Return [X, Y] of the center of cell containing provided text 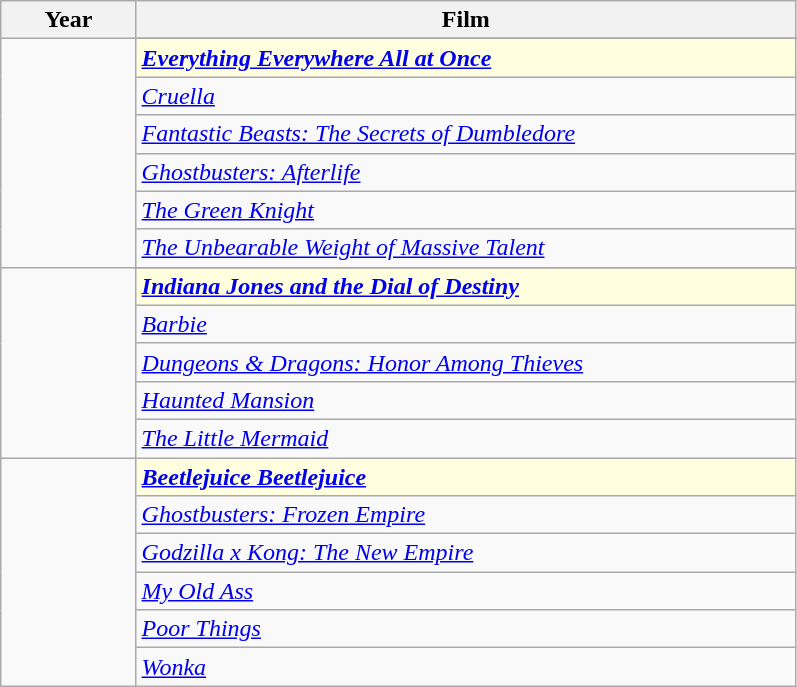
My Old Ass [466, 591]
Everything Everywhere All at Once [466, 58]
Year [68, 20]
Beetlejuice Beetlejuice [466, 477]
The Little Mermaid [466, 438]
Wonka [466, 667]
Haunted Mansion [466, 400]
Ghostbusters: Afterlife [466, 172]
Ghostbusters: Frozen Empire [466, 515]
Film [466, 20]
Indiana Jones and the Dial of Destiny [466, 286]
Poor Things [466, 629]
Barbie [466, 324]
Cruella [466, 96]
Fantastic Beasts: The Secrets of Dumbledore [466, 134]
The Unbearable Weight of Massive Talent [466, 248]
Dungeons & Dragons: Honor Among Thieves [466, 362]
The Green Knight [466, 210]
Godzilla x Kong: The New Empire [466, 553]
